Provide the [X, Y] coordinate of the cell's center where the given text is located.  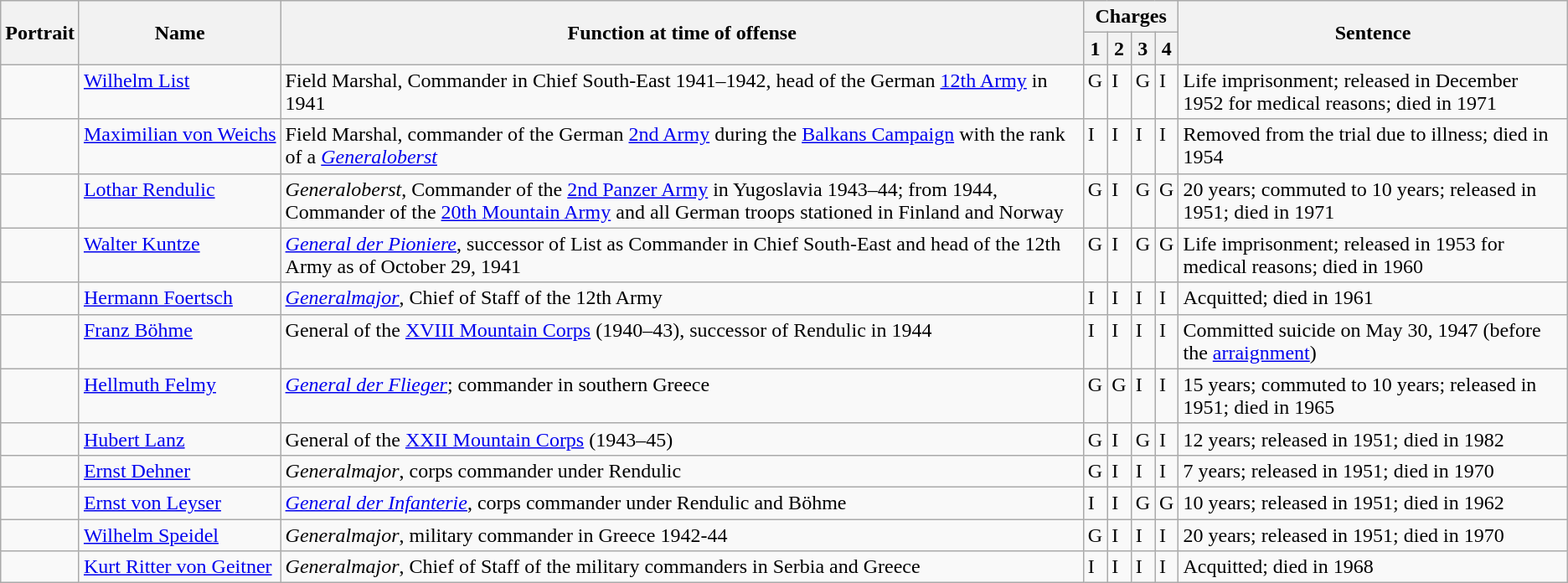
Wilhelm List [179, 92]
General of the XVIII Mountain Corps (1940–43), successor of Rendulic in 1944 [682, 342]
Hellmuth Felmy [179, 395]
7 years; released in 1951; died in 1970 [1373, 471]
Charges [1131, 17]
10 years; released in 1951; died in 1962 [1373, 503]
20 years; released in 1951; died in 1970 [1373, 535]
Maximilian von Weichs [179, 146]
1 [1095, 49]
Life imprisonment; released in December 1952 for medical reasons; died in 1971 [1373, 92]
Sentence [1373, 33]
Hermann Foertsch [179, 298]
12 years; released in 1951; died in 1982 [1373, 439]
Hubert Lanz [179, 439]
4 [1167, 49]
Function at time of offense [682, 33]
3 [1142, 49]
Acquitted; died in 1968 [1373, 567]
Franz Böhme [179, 342]
Committed suicide on May 30, 1947 (before the arraignment) [1373, 342]
Lothar Rendulic [179, 201]
Ernst Dehner [179, 471]
Portrait [40, 33]
15 years; commuted to 10 years; released in 1951; died in 1965 [1373, 395]
Generalmajor, Chief of Staff of the 12th Army [682, 298]
Name [179, 33]
Ernst von Leyser [179, 503]
Generalmajor, corps commander under Rendulic [682, 471]
Acquitted; died in 1961 [1373, 298]
Life imprisonment; released in 1953 for medical reasons; died in 1960 [1373, 255]
Kurt Ritter von Geitner [179, 567]
Generalmajor, Chief of Staff of the military commanders in Serbia and Greece [682, 567]
Removed from the trial due to illness; died in 1954 [1373, 146]
General der Pioniere, successor of List as Commander in Chief South-East and head of the 12th Army as of October 29, 1941 [682, 255]
Field Marshal, commander of the German 2nd Army during the Balkans Campaign with the rank of a Generaloberst [682, 146]
General der Infanterie, corps commander under Rendulic and Böhme [682, 503]
General der Flieger; commander in southern Greece [682, 395]
General of the XXII Mountain Corps (1943–45) [682, 439]
Field Marshal, Commander in Chief South-East 1941–1942, head of the German 12th Army in 1941 [682, 92]
Walter Kuntze [179, 255]
20 years; commuted to 10 years; released in 1951; died in 1971 [1373, 201]
2 [1119, 49]
Generalmajor, military commander in Greece 1942-44 [682, 535]
Wilhelm Speidel [179, 535]
